Identify which cell holds the provided text, then report its [X, Y] central coordinate. 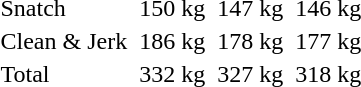
186 kg [172, 41]
178 kg [250, 41]
